Capture the cell that displays the provided text and extract its (X, Y) central coordinate. 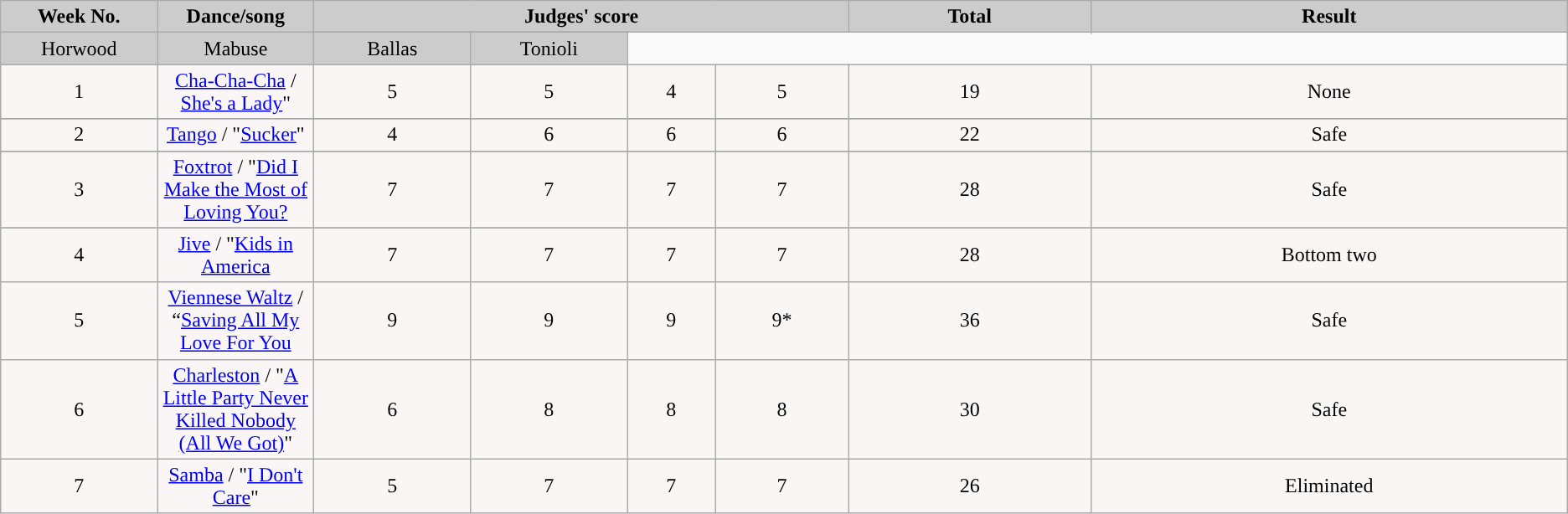
Result (1328, 17)
Ballas (392, 49)
9* (782, 321)
Samba / "I Don't Care" (236, 486)
None (1328, 92)
Total (970, 17)
2 (79, 135)
3 (79, 189)
Week No. (79, 17)
Foxtrot / "Did I Make the Most of Loving You? (236, 189)
22 (970, 135)
19 (970, 92)
Mabuse (236, 49)
Cha-Cha-Cha / She's a Lady" (236, 92)
Tango / "Sucker" (236, 135)
Charleston / "A Little Party Never Killed Nobody (All We Got)" (236, 409)
Viennese Waltz / “Saving All My Love For You (236, 321)
Horwood (79, 49)
Bottom two (1328, 254)
36 (970, 321)
1 (79, 92)
30 (970, 409)
Eliminated (1328, 486)
Judges' score (581, 17)
Tonioli (549, 49)
26 (970, 486)
Dance/song (236, 17)
Jive / "Kids in America (236, 254)
